Search for the cell housing the specified text and yield its [x, y] center coordinate. 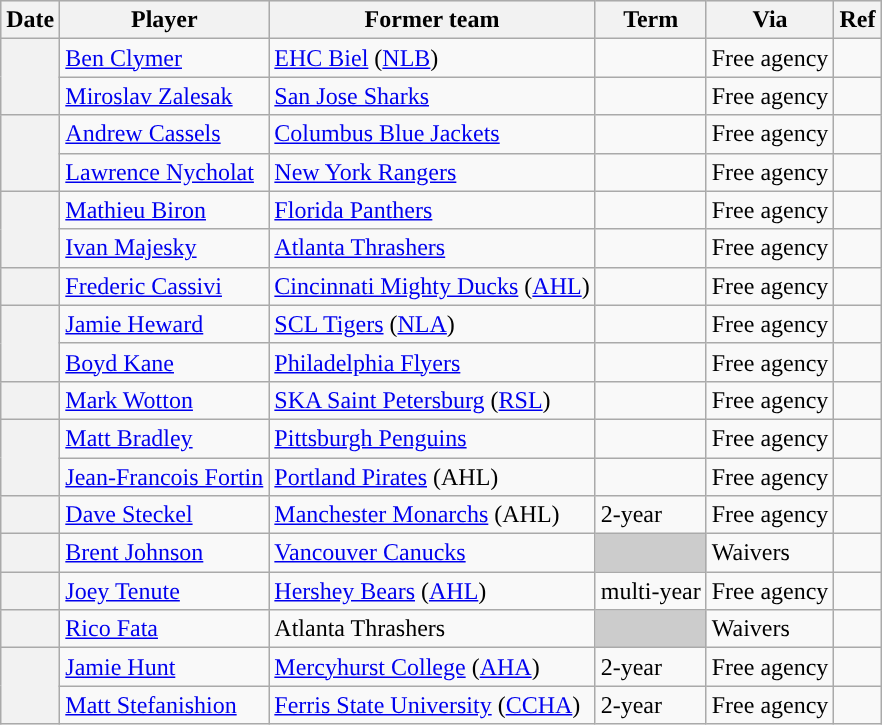
Vancouver Canucks [432, 553]
New York Rangers [432, 172]
Rico Fata [164, 629]
Jean-Francois Fortin [164, 477]
Mercyhurst College (AHA) [432, 667]
Brent Johnson [164, 553]
Hershey Bears (AHL) [432, 591]
Via [770, 20]
Florida Panthers [432, 210]
Matt Bradley [164, 438]
Andrew Cassels [164, 134]
Player [164, 20]
Ferris State University (CCHA) [432, 705]
Lawrence Nycholat [164, 172]
Matt Stefanishion [164, 705]
Pittsburgh Penguins [432, 438]
Dave Steckel [164, 515]
EHC Biel (NLB) [432, 58]
Mathieu Biron [164, 210]
Boyd Kane [164, 362]
SCL Tigers (NLA) [432, 324]
Columbus Blue Jackets [432, 134]
Ref [858, 20]
Miroslav Zalesak [164, 96]
Term [650, 20]
Philadelphia Flyers [432, 362]
Mark Wotton [164, 400]
Ivan Majesky [164, 248]
Portland Pirates (AHL) [432, 477]
Former team [432, 20]
San Jose Sharks [432, 96]
SKA Saint Petersburg (RSL) [432, 400]
Joey Tenute [164, 591]
Frederic Cassivi [164, 286]
Jamie Hunt [164, 667]
Jamie Heward [164, 324]
Ben Clymer [164, 58]
Manchester Monarchs (AHL) [432, 515]
Cincinnati Mighty Ducks (AHL) [432, 286]
multi-year [650, 591]
Date [30, 20]
